From the cell containing the given text, extract its center point as (x, y) coordinate. 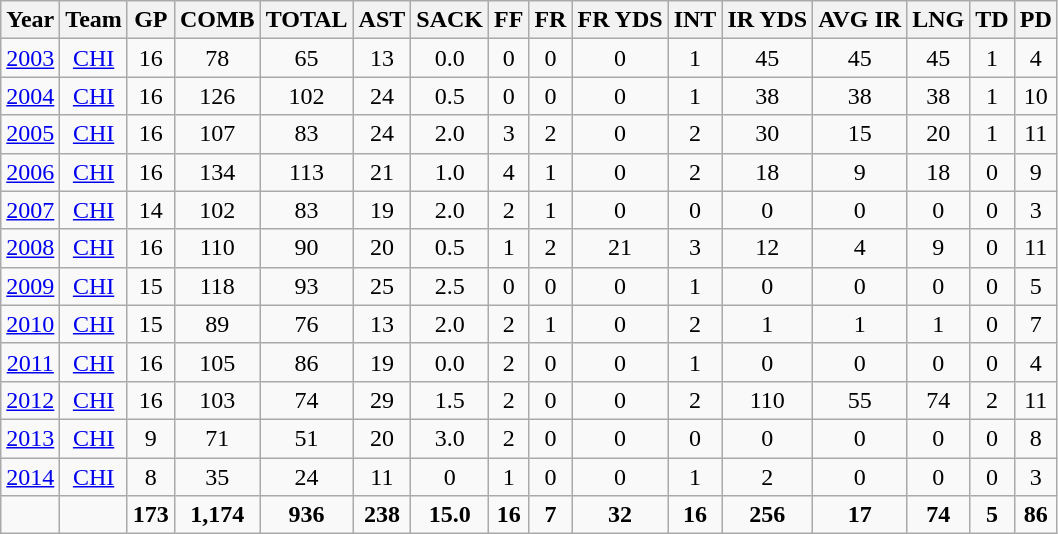
FR YDS (620, 20)
2.5 (450, 286)
256 (768, 515)
AST (382, 20)
2010 (30, 324)
25 (382, 286)
17 (860, 515)
1.0 (450, 172)
2011 (30, 362)
FR (550, 20)
29 (382, 400)
2004 (30, 96)
2005 (30, 134)
113 (306, 172)
Team (94, 20)
2012 (30, 400)
118 (217, 286)
107 (217, 134)
30 (768, 134)
2007 (30, 210)
32 (620, 515)
LNG (938, 20)
PD (1036, 20)
2013 (30, 438)
89 (217, 324)
2003 (30, 58)
INT (695, 20)
134 (217, 172)
71 (217, 438)
SACK (450, 20)
FF (509, 20)
2009 (30, 286)
GP (150, 20)
2014 (30, 477)
35 (217, 477)
IR YDS (768, 20)
COMB (217, 20)
103 (217, 400)
93 (306, 286)
936 (306, 515)
3.0 (450, 438)
238 (382, 515)
51 (306, 438)
15.0 (450, 515)
90 (306, 248)
TD (992, 20)
173 (150, 515)
105 (217, 362)
14 (150, 210)
2008 (30, 248)
126 (217, 96)
Year (30, 20)
TOTAL (306, 20)
65 (306, 58)
76 (306, 324)
12 (768, 248)
1.5 (450, 400)
55 (860, 400)
1,174 (217, 515)
AVG IR (860, 20)
78 (217, 58)
2006 (30, 172)
10 (1036, 96)
